Return [x, y] of the center of cell containing provided text 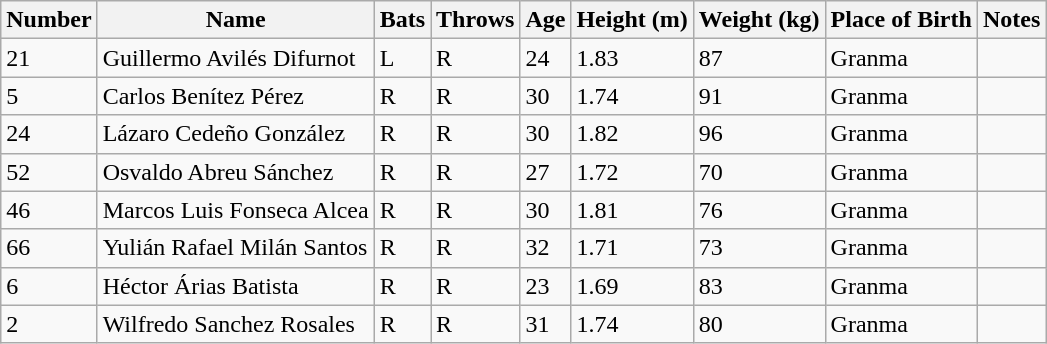
Throws [476, 20]
Lázaro Cedeño González [236, 134]
5 [49, 96]
66 [49, 248]
87 [759, 58]
1.81 [632, 210]
1.82 [632, 134]
Weight (kg) [759, 20]
1.72 [632, 172]
L [402, 58]
Bats [402, 20]
31 [546, 324]
1.71 [632, 248]
Héctor Árias Batista [236, 286]
Number [49, 20]
Notes [1011, 20]
1.83 [632, 58]
32 [546, 248]
Yulián Rafael Milán Santos [236, 248]
2 [49, 324]
Age [546, 20]
52 [49, 172]
46 [49, 210]
Place of Birth [901, 20]
76 [759, 210]
Name [236, 20]
91 [759, 96]
Osvaldo Abreu Sánchez [236, 172]
80 [759, 324]
1.69 [632, 286]
70 [759, 172]
21 [49, 58]
23 [546, 286]
73 [759, 248]
Height (m) [632, 20]
Marcos Luis Fonseca Alcea [236, 210]
83 [759, 286]
96 [759, 134]
Guillermo Avilés Difurnot [236, 58]
Wilfredo Sanchez Rosales [236, 324]
27 [546, 172]
Carlos Benítez Pérez [236, 96]
6 [49, 286]
